Return (x, y) of the center of cell containing provided text 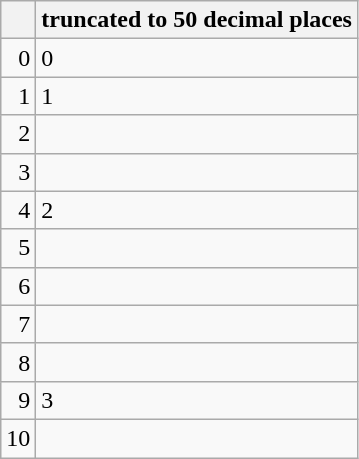
7 (18, 324)
truncated to 50 decimal places (197, 20)
4 (18, 210)
6 (18, 286)
8 (18, 362)
9 (18, 400)
5 (18, 248)
10 (18, 438)
